Extract the (x, y) coordinate from the center of the cell holding the provided text.  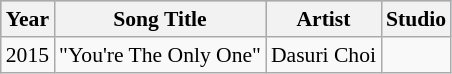
Studio (416, 19)
2015 (28, 55)
Dasuri Choi (324, 55)
"You're The Only One" (160, 55)
Year (28, 19)
Song Title (160, 19)
Artist (324, 19)
